Extract the (x, y) coordinate from the center of the cell holding the provided text.  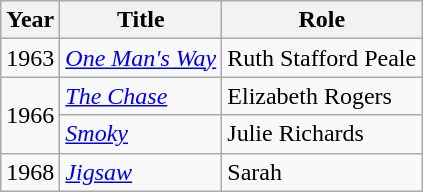
1968 (30, 172)
Elizabeth Rogers (322, 96)
Julie Richards (322, 134)
Year (30, 20)
Sarah (322, 172)
Smoky (141, 134)
One Man's Way (141, 58)
Jigsaw (141, 172)
Role (322, 20)
The Chase (141, 96)
1963 (30, 58)
1966 (30, 115)
Title (141, 20)
Ruth Stafford Peale (322, 58)
